Detect which cell encompasses the target text, then output its (x, y) center coordinate. 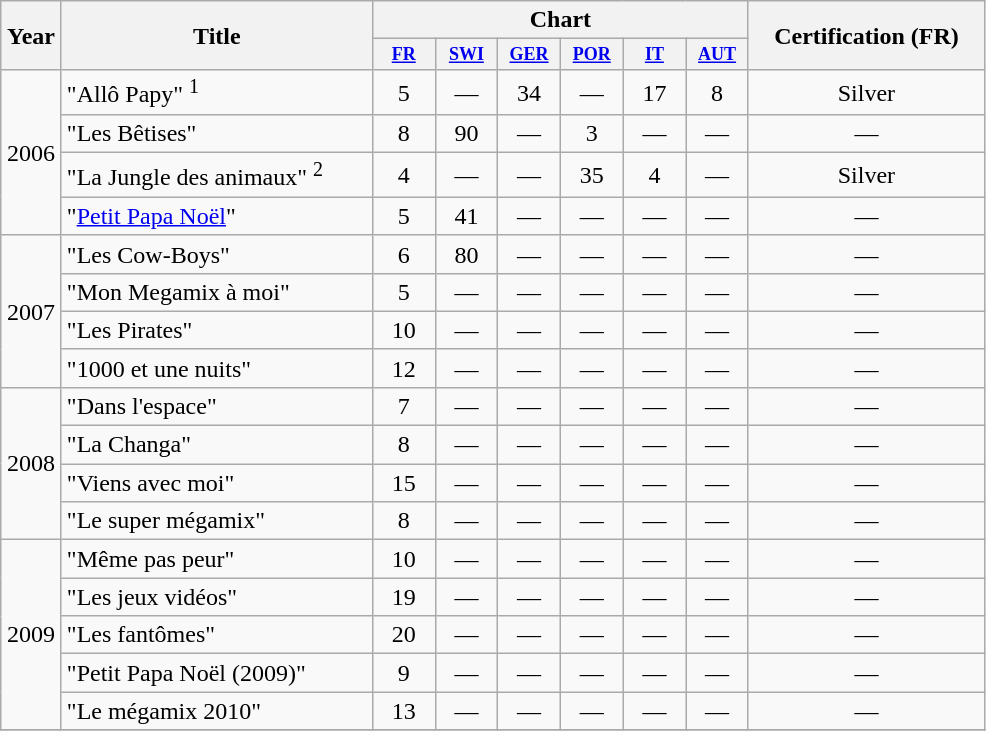
"Petit Papa Noël (2009)" (216, 673)
12 (404, 368)
17 (654, 92)
IT (654, 54)
POR (592, 54)
90 (466, 134)
"Les Bêtises" (216, 134)
"La Jungle des animaux" 2 (216, 176)
7 (404, 406)
FR (404, 54)
9 (404, 673)
2008 (32, 463)
6 (404, 254)
"Viens avec moi" (216, 483)
Certification (FR) (866, 36)
3 (592, 134)
"Dans l'espace" (216, 406)
"Même pas peur" (216, 559)
19 (404, 597)
"Petit Papa Noël" (216, 216)
"Le super mégamix" (216, 521)
2009 (32, 635)
2007 (32, 311)
"Les Cow-Boys" (216, 254)
"Le mégamix 2010" (216, 711)
15 (404, 483)
"La Changa" (216, 445)
35 (592, 176)
Chart (560, 20)
"Mon Megamix à moi" (216, 292)
20 (404, 635)
2006 (32, 152)
"1000 et une nuits" (216, 368)
"Les jeux vidéos" (216, 597)
AUT (718, 54)
13 (404, 711)
SWI (466, 54)
Year (32, 36)
Title (216, 36)
"Allô Papy" 1 (216, 92)
41 (466, 216)
GER (530, 54)
80 (466, 254)
"Les fantômes" (216, 635)
"Les Pirates" (216, 330)
34 (530, 92)
